For the text-containing cell, return its midpoint in (X, Y) coordinate format. 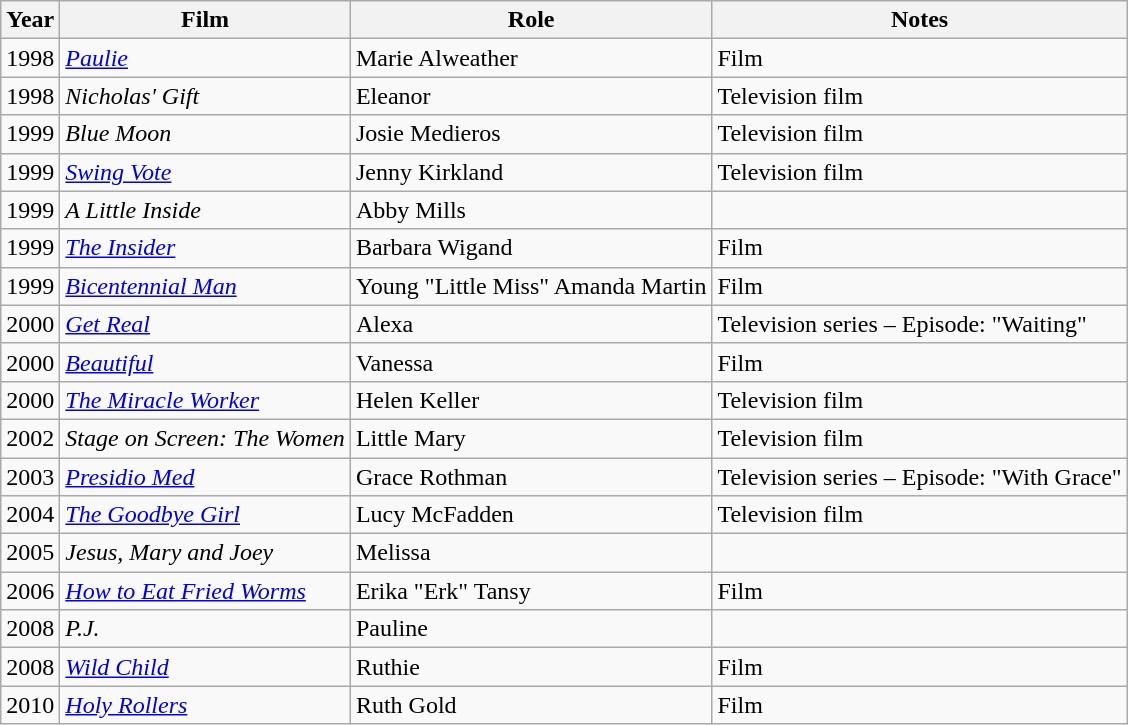
Erika "Erk" Tansy (531, 591)
Marie Alweather (531, 58)
Alexa (531, 324)
Television series – Episode: "With Grace" (920, 477)
Holy Rollers (206, 705)
Swing Vote (206, 172)
Grace Rothman (531, 477)
A Little Inside (206, 210)
P.J. (206, 629)
2004 (30, 515)
Little Mary (531, 438)
Stage on Screen: The Women (206, 438)
Get Real (206, 324)
How to Eat Fried Worms (206, 591)
Ruth Gold (531, 705)
The Insider (206, 248)
2003 (30, 477)
Melissa (531, 553)
Jesus, Mary and Joey (206, 553)
Josie Medieros (531, 134)
Ruthie (531, 667)
2010 (30, 705)
Wild Child (206, 667)
Helen Keller (531, 400)
The Miracle Worker (206, 400)
Nicholas' Gift (206, 96)
Pauline (531, 629)
Barbara Wigand (531, 248)
Presidio Med (206, 477)
Beautiful (206, 362)
Role (531, 20)
2006 (30, 591)
Abby Mills (531, 210)
Bicentennial Man (206, 286)
Lucy McFadden (531, 515)
2005 (30, 553)
2002 (30, 438)
Notes (920, 20)
Eleanor (531, 96)
Paulie (206, 58)
Young "Little Miss" Amanda Martin (531, 286)
Television series – Episode: "Waiting" (920, 324)
Vanessa (531, 362)
Jenny Kirkland (531, 172)
Year (30, 20)
The Goodbye Girl (206, 515)
Blue Moon (206, 134)
